Extract the [X, Y] coordinate from the center of the cell holding the provided text.  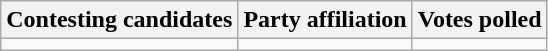
Party affiliation [325, 20]
Votes polled [480, 20]
Contesting candidates [120, 20]
